Capture the cell that displays the provided text and extract its (X, Y) central coordinate. 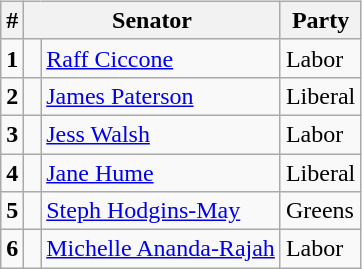
2 (12, 96)
Jane Hume (161, 173)
6 (12, 249)
# (12, 20)
4 (12, 173)
Jess Walsh (161, 134)
3 (12, 134)
James Paterson (161, 96)
Steph Hodgins-May (161, 211)
Greens (320, 211)
Party (320, 20)
5 (12, 211)
1 (12, 58)
Raff Ciccone (161, 58)
Michelle Ananda-Rajah (161, 249)
Senator (152, 20)
